Output the (X, Y) coordinate of the center of the cell containing the given text.  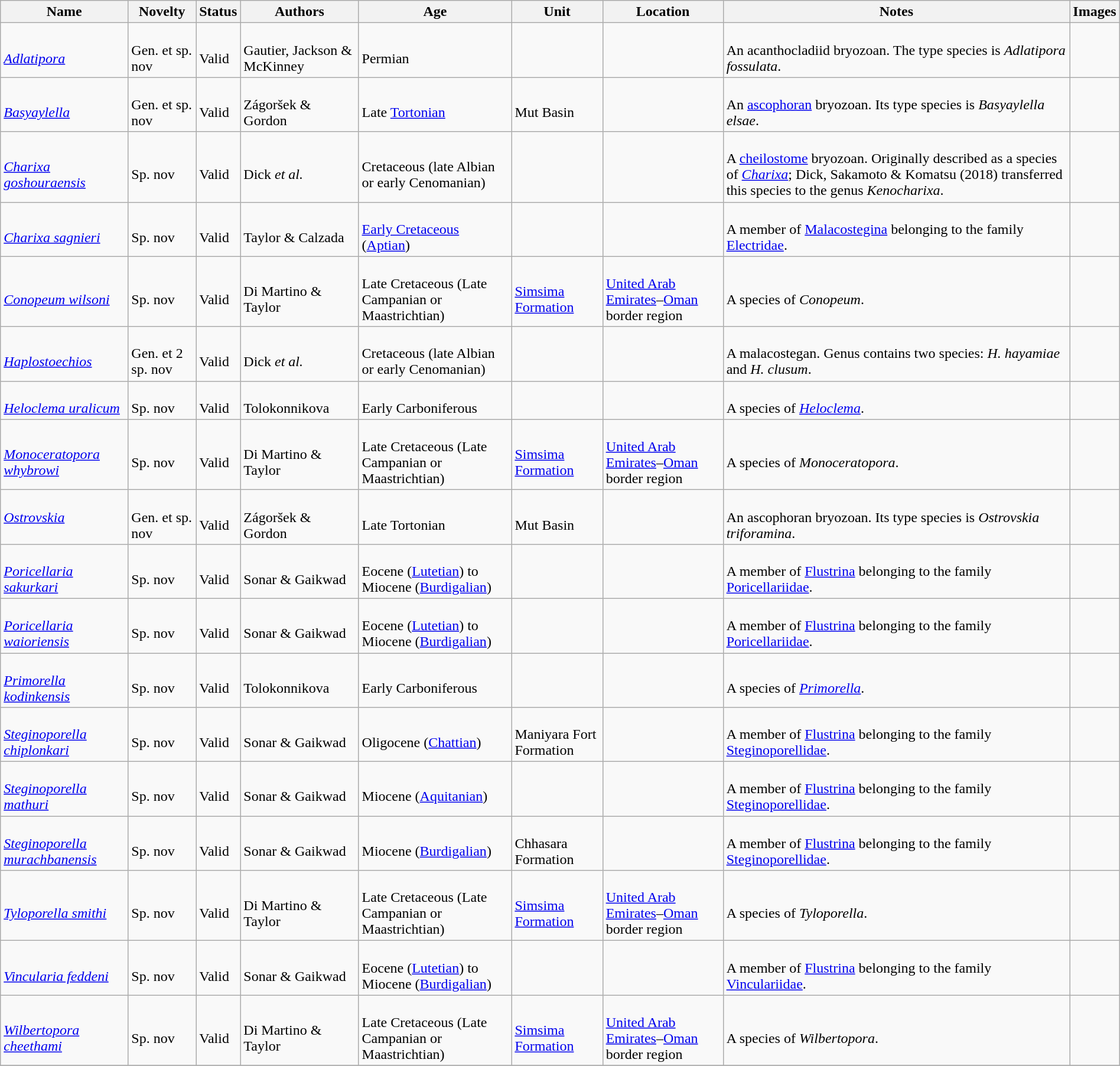
A species of Conopeum. (897, 292)
An ascophoran bryozoan. Its type species is Ostrovskia triforamina. (897, 517)
Status (219, 12)
A species of Tyloporella. (897, 906)
Age (435, 12)
Oligocene (Chattian) (435, 735)
Steginoporella chiplonkari (64, 735)
Tyloporella smithi (64, 906)
Early Cretaceous (Aptian) (435, 229)
Vincularia feddeni (64, 968)
Wilbertopora cheethami (64, 1030)
A member of Flustrina belonging to the family Vinculariidae. (897, 968)
Miocene (Aquitanian) (435, 789)
Maniyara Fort Formation (557, 735)
Chhasara Formation (557, 843)
An acanthocladiid bryozoan. The type species is Adlatipora fossulata. (897, 50)
Haplostoechios (64, 354)
A species of Primorella. (897, 680)
Novelty (162, 12)
An ascophoran bryozoan. Its type species is Basyaylella elsae. (897, 105)
A species of Heloclema. (897, 400)
A malacostegan. Genus contains two species: H. hayamiae and H. clusum. (897, 354)
Authors (299, 12)
Gen. et 2 sp. nov (162, 354)
Gautier, Jackson & McKinney (299, 50)
Notes (897, 12)
Primorella kodinkensis (64, 680)
Images (1095, 12)
A species of Monoceratopora. (897, 455)
A species of Wilbertopora. (897, 1030)
Poricellaria waioriensis (64, 625)
Taylor & Calzada (299, 229)
Miocene (Burdigalian) (435, 843)
Location (663, 12)
Permian (435, 50)
A member of Malacostegina belonging to the family Electridae. (897, 229)
Adlatipora (64, 50)
Ostrovskia (64, 517)
Heloclema uralicum (64, 400)
Basyaylella (64, 105)
Name (64, 12)
Conopeum wilsoni (64, 292)
Monoceratopora whybrowi (64, 455)
Steginoporella murachbanensis (64, 843)
Charixa goshouraensis (64, 167)
Charixa sagnieri (64, 229)
Unit (557, 12)
Steginoporella mathuri (64, 789)
Poricellaria sakurkari (64, 571)
